Pinpoint the cell where the given text exists, returning its [x, y] midpoint coordinate. 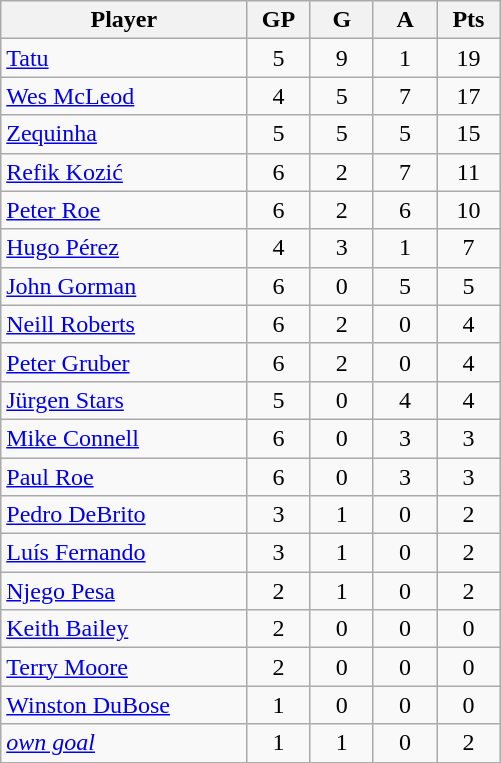
Paul Roe [124, 477]
Hugo Pérez [124, 248]
15 [468, 134]
Neill Roberts [124, 324]
Luís Fernando [124, 553]
Refik Kozić [124, 172]
Pts [468, 20]
Peter Gruber [124, 362]
11 [468, 172]
Player [124, 20]
G [342, 20]
19 [468, 58]
Pedro DeBrito [124, 515]
Njego Pesa [124, 591]
Zequinha [124, 134]
own goal [124, 743]
Tatu [124, 58]
Mike Connell [124, 438]
Terry Moore [124, 667]
Winston DuBose [124, 705]
10 [468, 210]
Jürgen Stars [124, 400]
GP [278, 20]
17 [468, 96]
Keith Bailey [124, 629]
A [404, 20]
Peter Roe [124, 210]
John Gorman [124, 286]
Wes McLeod [124, 96]
9 [342, 58]
